Detect which cell encompasses the target text, then output its [X, Y] center coordinate. 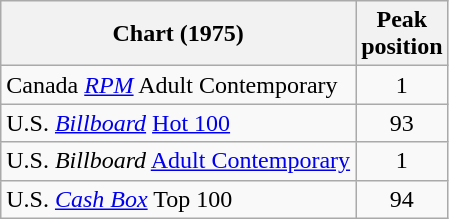
Canada RPM Adult Contemporary [178, 85]
U.S. Billboard Adult Contemporary [178, 161]
93 [402, 123]
Chart (1975) [178, 34]
U.S. Cash Box Top 100 [178, 199]
94 [402, 199]
U.S. Billboard Hot 100 [178, 123]
Peakposition [402, 34]
